Pinpoint the cell where the given text exists, returning its [X, Y] midpoint coordinate. 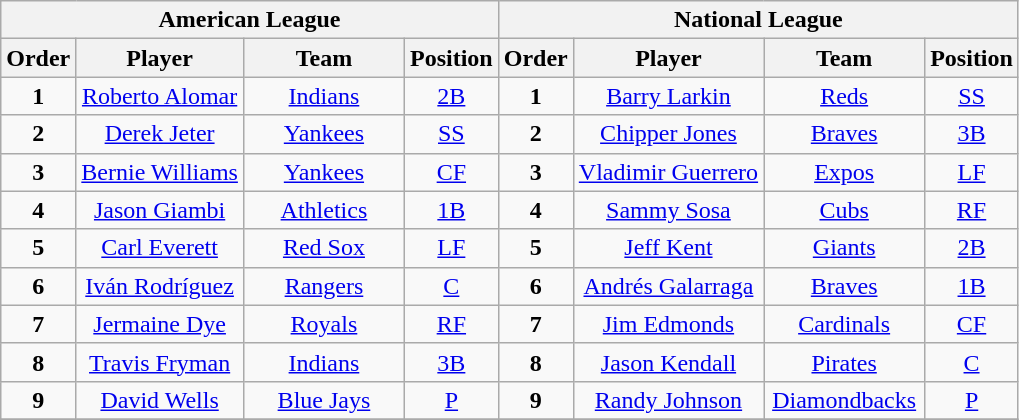
Sammy Sosa [668, 210]
Cubs [844, 210]
American League [250, 20]
Rangers [324, 286]
Jason Giambi [160, 210]
Blue Jays [324, 400]
Expos [844, 172]
Carl Everett [160, 248]
Bernie Williams [160, 172]
David Wells [160, 400]
Barry Larkin [668, 96]
Pirates [844, 362]
Chipper Jones [668, 134]
Cardinals [844, 324]
Athletics [324, 210]
Andrés Galarraga [668, 286]
Iván Rodríguez [160, 286]
Red Sox [324, 248]
Royals [324, 324]
Diamondbacks [844, 400]
National League [758, 20]
Giants [844, 248]
Travis Fryman [160, 362]
Jim Edmonds [668, 324]
Jeff Kent [668, 248]
Jermaine Dye [160, 324]
Roberto Alomar [160, 96]
Randy Johnson [668, 400]
Derek Jeter [160, 134]
Reds [844, 96]
Vladimir Guerrero [668, 172]
Jason Kendall [668, 362]
